Output the (x, y) coordinate of the center of the cell containing the given text.  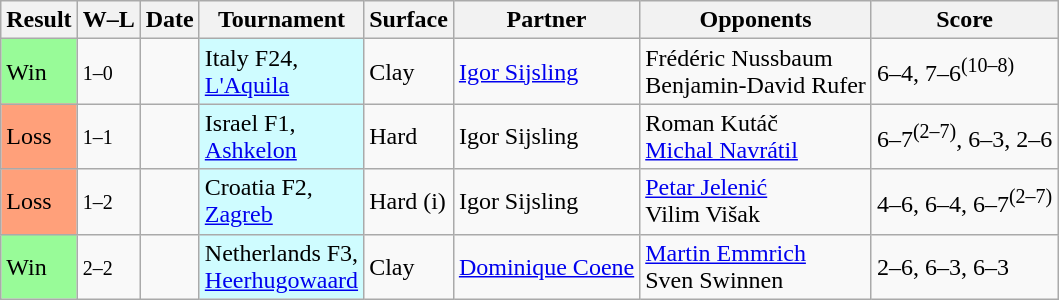
Israel F1, Ashkelon (281, 136)
W–L (108, 20)
Netherlands F3, Heerhugowaard (281, 266)
Italy F24, L'Aquila (281, 72)
2–2 (108, 266)
Roman Kutáč Michal Navrátil (756, 136)
Score (964, 20)
Petar Jelenić Vilim Višak (756, 202)
Croatia F2, Zagreb (281, 202)
1–2 (108, 202)
Hard (i) (409, 202)
6–7(2–7), 6–3, 2–6 (964, 136)
Frédéric Nussbaum Benjamin-David Rufer (756, 72)
1–0 (108, 72)
Tournament (281, 20)
Opponents (756, 20)
Surface (409, 20)
2–6, 6–3, 6–3 (964, 266)
Partner (546, 20)
6–4, 7–6(10–8) (964, 72)
1–1 (108, 136)
Hard (409, 136)
Result (39, 20)
Dominique Coene (546, 266)
Date (170, 20)
Martin Emmrich Sven Swinnen (756, 266)
4–6, 6–4, 6–7(2–7) (964, 202)
